Return (X, Y) of the center of cell containing provided text 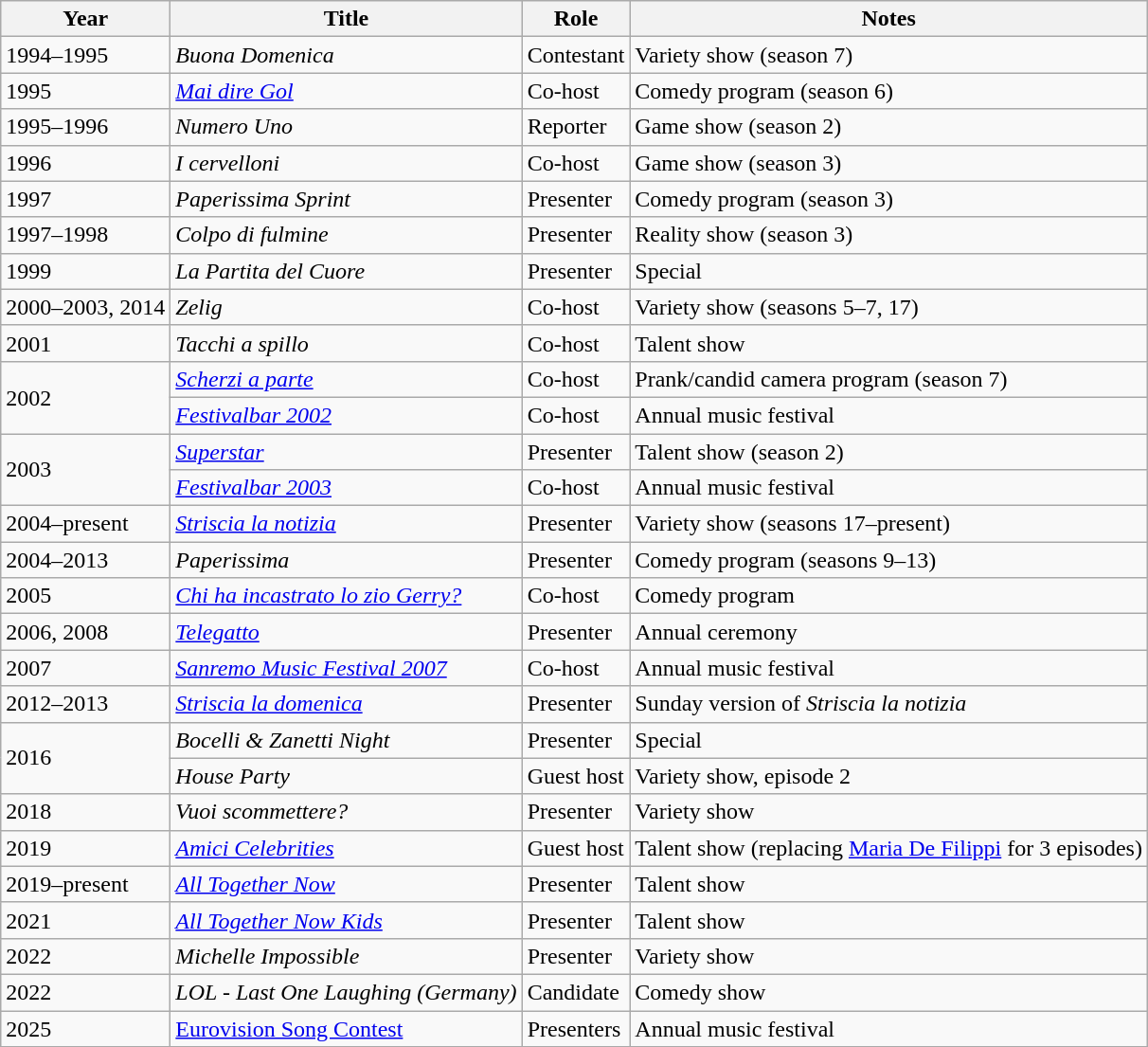
2019–present (85, 884)
Variety show (seasons 5–7, 17) (888, 307)
Paperissima Sprint (347, 199)
Numero Uno (347, 127)
Comedy program (season 3) (888, 199)
LOL - Last One Laughing (Germany) (347, 992)
2006, 2008 (85, 632)
Prank/candid camera program (season 7) (888, 379)
Variety show, episode 2 (888, 776)
2019 (85, 848)
Chi ha incastrato lo zio Gerry? (347, 596)
Variety show (season 7) (888, 55)
Game show (season 3) (888, 163)
I cervelloni (347, 163)
Variety show (seasons 17–present) (888, 524)
Bocelli & Zanetti Night (347, 740)
Eurovision Song Contest (347, 1028)
1994–1995 (85, 55)
Presenters (576, 1028)
1995 (85, 91)
Reporter (576, 127)
Sunday version of Striscia la notizia (888, 704)
2002 (85, 397)
2007 (85, 668)
Vuoi scommettere? (347, 812)
2004–present (85, 524)
Striscia la notizia (347, 524)
1997–1998 (85, 235)
Striscia la domenica (347, 704)
Telegatto (347, 632)
Comedy program (seasons 9–13) (888, 560)
Comedy program (888, 596)
2012–2013 (85, 704)
House Party (347, 776)
1996 (85, 163)
La Partita del Cuore (347, 271)
Talent show (season 2) (888, 452)
Talent show (replacing Maria De Filippi for 3 episodes) (888, 848)
Buona Domenica (347, 55)
Festivalbar 2003 (347, 488)
2021 (85, 920)
Tacchi a spillo (347, 343)
1997 (85, 199)
1995–1996 (85, 127)
Colpo di fulmine (347, 235)
Candidate (576, 992)
1999 (85, 271)
Comedy show (888, 992)
Superstar (347, 452)
2016 (85, 758)
Reality show (season 3) (888, 235)
Comedy program (season 6) (888, 91)
Role (576, 19)
Game show (season 2) (888, 127)
Notes (888, 19)
2004–2013 (85, 560)
2025 (85, 1028)
Amici Celebrities (347, 848)
Scherzi a parte (347, 379)
Festivalbar 2002 (347, 415)
2018 (85, 812)
2003 (85, 470)
All Together Now (347, 884)
Contestant (576, 55)
2005 (85, 596)
Annual ceremony (888, 632)
Mai dire Gol (347, 91)
2000–2003, 2014 (85, 307)
All Together Now Kids (347, 920)
2001 (85, 343)
Paperissima (347, 560)
Zelig (347, 307)
Michelle Impossible (347, 956)
Title (347, 19)
Sanremo Music Festival 2007 (347, 668)
Year (85, 19)
